For the text-containing cell, return its midpoint in (X, Y) coordinate format. 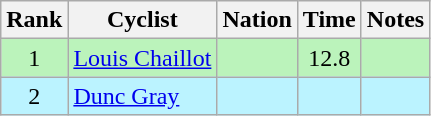
Rank (34, 20)
Notes (395, 20)
Cyclist (142, 20)
Louis Chaillot (142, 58)
Dunc Gray (142, 96)
2 (34, 96)
Nation (257, 20)
Time (329, 20)
1 (34, 58)
12.8 (329, 58)
